Capture the cell that displays the provided text and extract its [x, y] central coordinate. 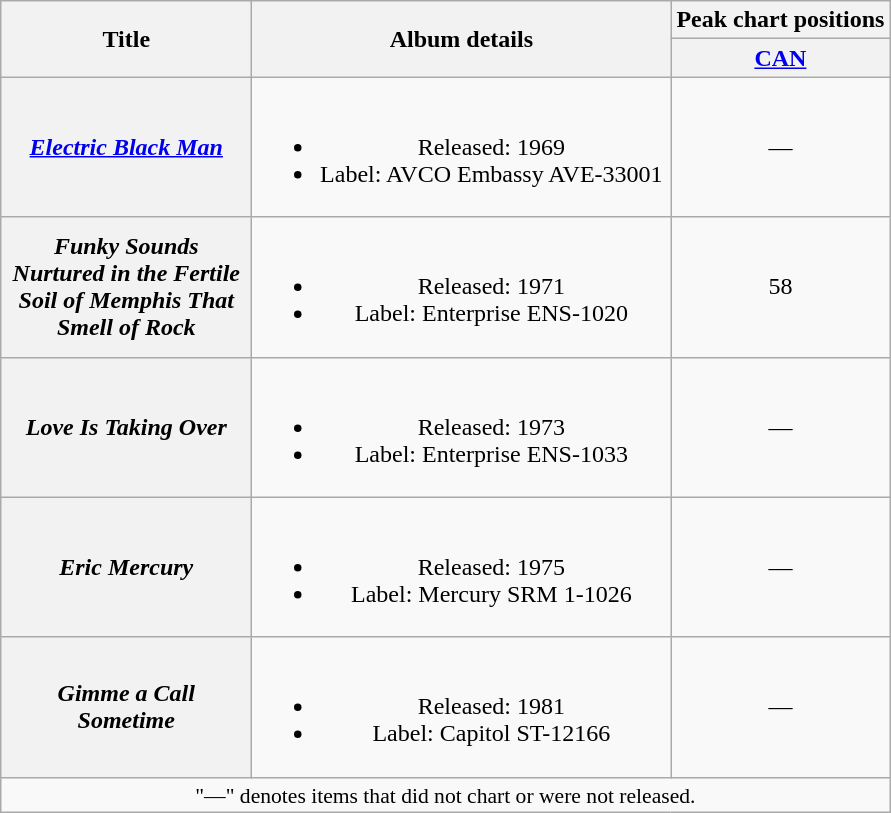
Released: 1975Label: Mercury SRM 1-1026 [462, 567]
Title [126, 39]
Album details [462, 39]
Funky Sounds Nurtured in the Fertile Soil of Memphis That Smell of Rock [126, 287]
Eric Mercury [126, 567]
Love Is Taking Over [126, 427]
Released: 1969Label: AVCO Embassy AVE-33001 [462, 147]
Electric Black Man [126, 147]
Released: 1973Label: Enterprise ENS-1033 [462, 427]
"—" denotes items that did not chart or were not released. [446, 795]
CAN [780, 58]
Peak chart positions [780, 20]
Released: 1981Label: Capitol ST-12166 [462, 707]
Gimme a Call Sometime [126, 707]
Released: 1971Label: Enterprise ENS-1020 [462, 287]
58 [780, 287]
